Identify which cell holds the provided text, then report its [x, y] central coordinate. 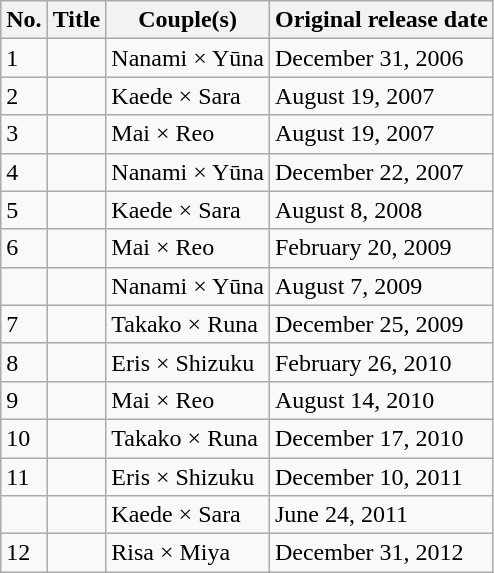
1 [24, 58]
12 [24, 553]
February 26, 2010 [381, 362]
8 [24, 362]
9 [24, 400]
No. [24, 20]
Risa × Miya [188, 553]
6 [24, 248]
7 [24, 324]
Title [76, 20]
4 [24, 172]
August 14, 2010 [381, 400]
December 17, 2010 [381, 438]
5 [24, 210]
February 20, 2009 [381, 248]
December 31, 2006 [381, 58]
11 [24, 477]
Couple(s) [188, 20]
August 8, 2008 [381, 210]
2 [24, 96]
10 [24, 438]
December 22, 2007 [381, 172]
December 25, 2009 [381, 324]
December 31, 2012 [381, 553]
3 [24, 134]
Original release date [381, 20]
June 24, 2011 [381, 515]
August 7, 2009 [381, 286]
December 10, 2011 [381, 477]
